Return the [x, y] coordinate for the center point of the cell that contains the specified text.  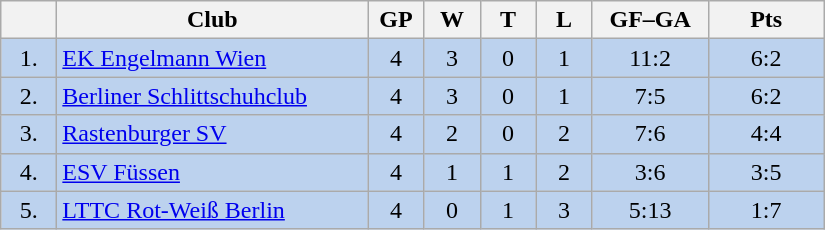
1:7 [766, 210]
LTTC Rot-Weiß Berlin [212, 210]
EK Engelmann Wien [212, 58]
4:4 [766, 134]
5:13 [650, 210]
L [564, 20]
11:2 [650, 58]
ESV Füssen [212, 172]
Rastenburger SV [212, 134]
T [508, 20]
Club [212, 20]
Berliner Schlittschuhclub [212, 96]
W [452, 20]
3:6 [650, 172]
7:6 [650, 134]
5. [29, 210]
7:5 [650, 96]
3:5 [766, 172]
GP [396, 20]
2. [29, 96]
Pts [766, 20]
3. [29, 134]
GF–GA [650, 20]
4. [29, 172]
1. [29, 58]
